Scan for the cell matching the given text and deliver its [X, Y] coordinate at center. 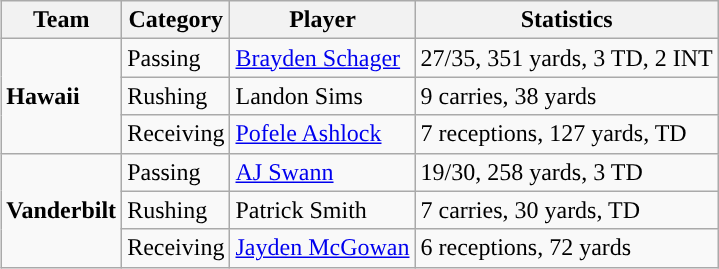
7 receptions, 127 yards, TD [566, 134]
Vanderbilt [62, 210]
Team [62, 20]
Landon Sims [322, 96]
Statistics [566, 20]
Pofele Ashlock [322, 134]
19/30, 258 yards, 3 TD [566, 172]
Player [322, 20]
Patrick Smith [322, 210]
Brayden Schager [322, 58]
9 carries, 38 yards [566, 96]
AJ Swann [322, 172]
27/35, 351 yards, 3 TD, 2 INT [566, 58]
6 receptions, 72 yards [566, 248]
7 carries, 30 yards, TD [566, 210]
Hawaii [62, 96]
Jayden McGowan [322, 248]
Category [176, 20]
